Search for the cell housing the specified text and yield its (x, y) center coordinate. 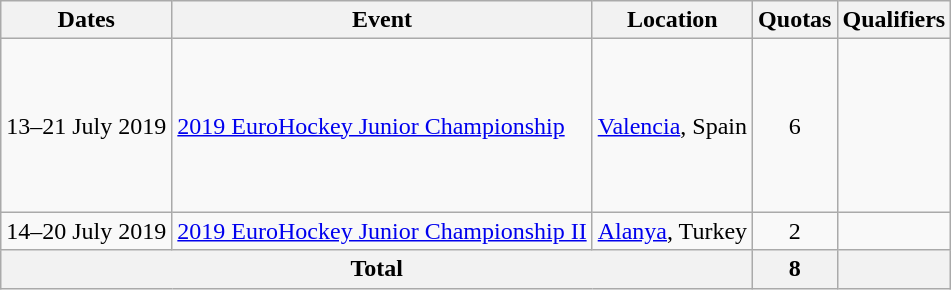
Event (382, 20)
2019 EuroHockey Junior Championship (382, 126)
Dates (86, 20)
Alanya, Turkey (672, 231)
Total (377, 269)
Valencia, Spain (672, 126)
Location (672, 20)
14–20 July 2019 (86, 231)
13–21 July 2019 (86, 126)
Qualifiers (894, 20)
2019 EuroHockey Junior Championship II (382, 231)
Quotas (795, 20)
8 (795, 269)
2 (795, 231)
6 (795, 126)
